Find where the given text appears and provide that cell's center as [X, Y] coordinate. 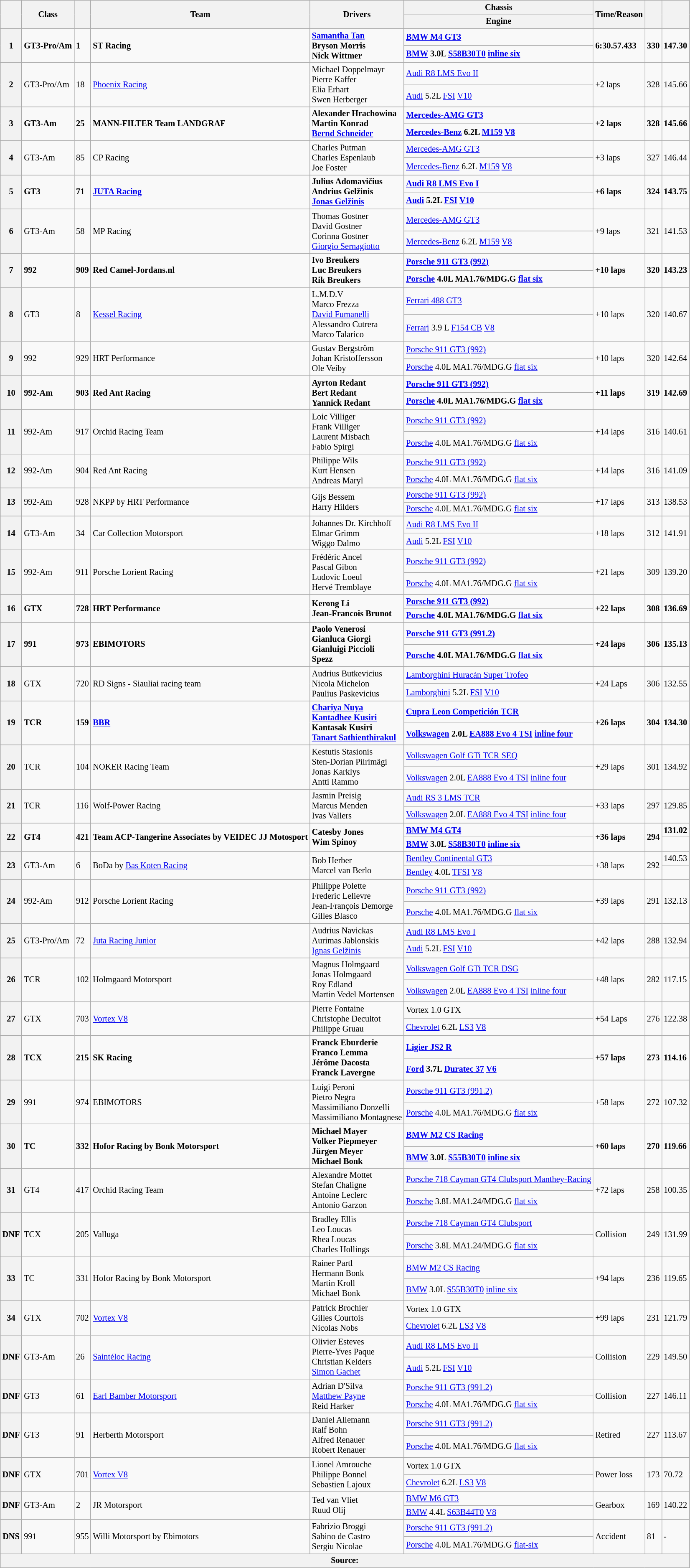
ST Racing [200, 46]
Kessel Racing [200, 314]
332 [82, 1146]
229 [653, 1357]
974 [82, 1102]
Power loss [619, 1474]
+33 laps [619, 806]
142.69 [675, 393]
304 [653, 723]
Catesby Jones Wim Spinoy [357, 837]
Retired [619, 1435]
143.23 [675, 270]
Thomas Gostner David Gostner Corinna Gostner Giorgio Sernagiotto [357, 231]
173 [653, 1474]
327 [653, 158]
Lamborghini Huracán Super Trofeo [499, 675]
292 [653, 865]
215 [82, 1058]
61 [82, 1396]
Olivier Esteves Pierre-Yves Paque Christian Kelders Simon Gachet [357, 1357]
324 [653, 192]
Valluga [200, 1235]
+9 laps [619, 231]
Fabrizio Broggi Sabino de Castro Sergiu Nicolae [357, 1537]
Franck Eburderie Franco Lemma Jérôme Dacosta Franck Lavergne [357, 1058]
+72 laps [619, 1190]
143.75 [675, 192]
Pierre Fontaine Christophe Decultot Philippe Gruau [357, 1019]
Julius Adomavičius Andrius Gelžinis Jonas Gelžinis [357, 192]
Lionel Amrouche Philippe Bonnel Sebastien Lajoux [357, 1474]
249 [653, 1235]
Time/Reason [619, 14]
10 [11, 393]
Car Collection Motorsport [200, 533]
288 [653, 940]
309 [653, 572]
276 [653, 1019]
Audrius Navickas Aurimas Jablonskis Ignas Gelžinis [357, 940]
270 [653, 1146]
30 [11, 1146]
Porsche 718 Cayman GT4 Clubsport [499, 1223]
Source: [345, 1560]
282 [653, 980]
321 [653, 231]
132.94 [675, 940]
Volkswagen Golf GTi TCR DSG [499, 968]
231 [653, 1318]
122.38 [675, 1019]
+17 laps [619, 502]
100.35 [675, 1190]
Michael Doppelmayr Pierre Kaffer Elia Erhart Swen Herberger [357, 84]
Frédéric Ancel Pascal Gibon Ludovic Loeul Hervé Tremblaye [357, 572]
Willi Motorsport by Ebimotors [200, 1537]
139.20 [675, 572]
23 [11, 865]
119.65 [675, 1278]
28 [11, 1058]
273 [653, 1058]
Phoenix Racing [200, 84]
+29 laps [619, 767]
Team [200, 14]
107.32 [675, 1102]
205 [82, 1235]
Philippe Wils Kurt Hensen Andreas Maryl [357, 471]
236 [653, 1278]
11 [11, 432]
Gearbox [619, 1505]
140.61 [675, 432]
JUTA Racing [200, 192]
+99 laps [619, 1318]
912 [82, 901]
16 [11, 608]
116 [82, 806]
+36 laps [619, 837]
L.M.D.V Marco Frezza David Fumanelli Alessandro Cutrera Marco Talarico [357, 314]
313 [653, 502]
119.66 [675, 1146]
Team ACP-Tangerine Associates by VEIDEC JJ Motosport [200, 837]
+60 laps [619, 1146]
+24 laps [619, 644]
+24 Laps [619, 684]
Chassis [499, 7]
+58 laps [619, 1102]
Samantha Tan Bryson Morris Nick Wittmer [357, 46]
Porsche 718 Cayman GT4 Clubsport Manthey-Racing [499, 1179]
Red Camel-Jordans.nl [200, 270]
Kestutis Stasionis Sten-Dorian Piirimägi Jonas Karklys Antti Rammo [357, 767]
308 [653, 608]
Audrius Butkevicius Nicola Michelon Paulius Paskevicius [357, 684]
Earl Bamber Motorsport [200, 1396]
DNS [11, 1537]
BMW M4 GT3 [499, 37]
4 [11, 158]
140.22 [675, 1505]
27 [11, 1019]
147.30 [675, 46]
Holmgaard Motorsport [200, 980]
Ivo Breukers Luc Breukers Rik Breukers [357, 270]
Bradley Ellis Leo Loucas Rhea Loucas Charles Hollings [357, 1235]
Engine [499, 21]
Charles Putman Charles Espenlaub Joe Foster [357, 158]
BMW M6 GT3 [499, 1498]
81 [653, 1537]
113.67 [675, 1435]
917 [82, 432]
720 [82, 684]
+94 laps [619, 1278]
85 [82, 158]
701 [82, 1474]
20 [11, 767]
CP Racing [200, 158]
904 [82, 471]
7 [11, 270]
58 [82, 231]
+42 laps [619, 940]
142.64 [675, 358]
Class [48, 14]
Daniel Allemann Ralf Bohn Alfred Renauer Robert Renauer [357, 1435]
24 [11, 901]
702 [82, 1318]
Michael Mayer Volker Piepmeyer Jürgen Meyer Michael Bonk [357, 1146]
102 [82, 980]
Lamborghini 5.2L FSI V10 [499, 692]
Alexander Hrachowina Martin Konrad Bernd Schneider [357, 124]
294 [653, 837]
72 [82, 940]
14 [11, 533]
955 [82, 1537]
417 [82, 1190]
117.15 [675, 980]
Wolf-Power Racing [200, 806]
973 [82, 644]
Gustav Bergström Johan Kristoffersson Ole Veiby [357, 358]
Bentley 4.0L TFSI V8 [499, 872]
138.53 [675, 502]
703 [82, 1019]
+54 Laps [619, 1019]
141.09 [675, 471]
135.13 [675, 644]
134.30 [675, 723]
169 [653, 1505]
Jasmin Preisig Marcus Menden Ivas Vallers [357, 806]
Paolo Venerosi Gianluca Giorgi Gianluigi Piccioli Spezz [357, 644]
Drivers [357, 14]
+3 laps [619, 158]
MP Racing [200, 231]
132.13 [675, 901]
29 [11, 1102]
Rainer Partl Hermann Bonk Martin Kroll Michael Bonk [357, 1278]
911 [82, 572]
929 [82, 358]
297 [653, 806]
+38 laps [619, 865]
+57 laps [619, 1058]
258 [653, 1190]
903 [82, 393]
Saintéloc Racing [200, 1357]
141.91 [675, 533]
272 [653, 1102]
12 [11, 471]
+48 laps [619, 980]
141.53 [675, 231]
Luigi Peroni Pietro Negra Massimiliano Donzelli Massimiliano Montagnese [357, 1102]
+39 laps [619, 901]
131.02 [675, 830]
BMW 4.4L S63B44T0 V8 [499, 1512]
+11 laps [619, 393]
Volkswagen Golf GTi TCR SEQ [499, 755]
132.55 [675, 684]
146.44 [675, 158]
114.16 [675, 1058]
Gijs Bessem Harry Hilders [357, 502]
Ford 3.7L Duratec 37 V6 [499, 1069]
331 [82, 1278]
NKPP by HRT Performance [200, 502]
Magnus Holmgaard Jonas Holmgaard Roy Edland Martin Vedel Mortensen [357, 980]
301 [653, 767]
928 [82, 502]
Philippe Polette Frederic Lelievre Jean-François Demorge Gilles Blasco [357, 901]
Johannes Dr. Kirchhoff Elmar Grimm Wiggo Dalmo [357, 533]
SK Racing [200, 1058]
BBR [200, 723]
9 [11, 358]
RD Signs - Siauliai racing team [200, 684]
Alexandre Mottet Stefan Chaligne Antoine Leclerc Antonio Garzon [357, 1190]
21 [11, 806]
Chariya Nuya Kantadhee Kusiri Kantasak Kusiri Tanart Sathienthirakul [357, 723]
Herberth Motorsport [200, 1435]
71 [82, 192]
146.11 [675, 1396]
22 [11, 837]
149.50 [675, 1357]
JR Motorsport [200, 1505]
+22 laps [619, 608]
129.85 [675, 806]
Adrian D'Silva Matthew Payne Reid Harker [357, 1396]
330 [653, 46]
319 [653, 393]
3 [11, 124]
Accident [619, 1537]
Audi RS 3 LMS TCR [499, 797]
104 [82, 767]
15 [11, 572]
BMW M4 GT4 [499, 830]
33 [11, 1278]
+6 laps [619, 192]
134.92 [675, 767]
NOKER Racing Team [200, 767]
131.99 [675, 1235]
70.72 [675, 1474]
+26 laps [619, 723]
Juta Racing Junior [200, 940]
19 [11, 723]
Porsche 4.0L MA1.76/MDG.G flat-six [499, 1545]
121.79 [675, 1318]
+21 laps [619, 572]
Bentley Continental GT3 [499, 858]
6:30.57.433 [619, 46]
312 [653, 533]
91 [82, 1435]
Loic Villiger Frank Villiger Laurent Misbach Fabio Spirgi [357, 432]
MANN-FILTER Team LANDGRAF [200, 124]
Cupra Leon Competición TCR [499, 712]
5 [11, 192]
Kerong Li Jean-Francois Brunot [357, 608]
Bob Herber Marcel van Berlo [357, 865]
136.69 [675, 608]
909 [82, 270]
140.67 [675, 314]
BoDa by Bas Koten Racing [200, 865]
+18 laps [619, 533]
421 [82, 837]
Patrick Brochier Gilles Courtois Nicolas Nobs [357, 1318]
31 [11, 1190]
Ligier JS2 R [499, 1047]
Ayrton Redant Bert Redant Yannick Redant [357, 393]
Ferrari 3.9 L F154 CB V8 [499, 328]
13 [11, 502]
728 [82, 608]
Ferrari 488 GT3 [499, 301]
- [675, 1537]
Ted van Vliet Ruud Olij [357, 1505]
140.53 [675, 858]
159 [82, 723]
291 [653, 901]
17 [11, 644]
